Find where the given text appears and provide that cell's center as [X, Y] coordinate. 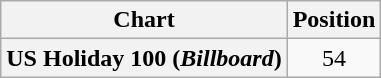
US Holiday 100 (Billboard) [144, 58]
Chart [144, 20]
54 [334, 58]
Position [334, 20]
